Identify which cell holds the provided text, then report its [X, Y] central coordinate. 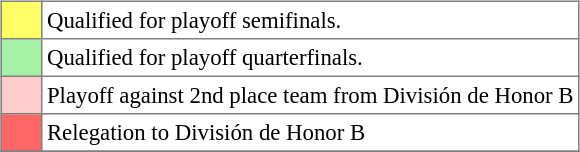
Qualified for playoff quarterfinals. [310, 58]
Relegation to División de Honor B [310, 133]
Playoff against 2nd place team from División de Honor B [310, 95]
Qualified for playoff semifinals. [310, 20]
